Output the (x, y) coordinate of the center of the cell containing the given text.  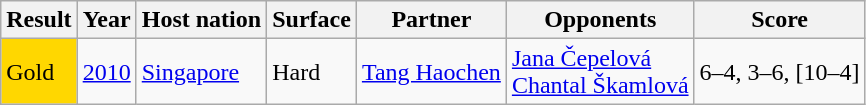
Hard (312, 72)
Year (106, 20)
Partner (431, 20)
Score (780, 20)
2010 (106, 72)
6–4, 3–6, [10–4] (780, 72)
Jana Čepelová Chantal Škamlová (600, 72)
Gold (39, 72)
Opponents (600, 20)
Result (39, 20)
Host nation (201, 20)
Singapore (201, 72)
Surface (312, 20)
Tang Haochen (431, 72)
